Determine the [X, Y] coordinate at the center of the cell enclosing the given text.  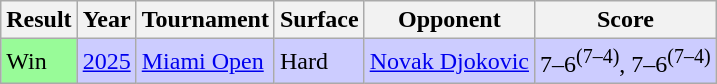
Novak Djokovic [449, 62]
Result [39, 20]
Year [106, 20]
Opponent [449, 20]
Hard [319, 62]
Win [39, 62]
7–6(7–4), 7–6(7–4) [626, 62]
Score [626, 20]
Surface [319, 20]
Miami Open [205, 62]
Tournament [205, 20]
2025 [106, 62]
